From the cell containing the given text, extract its center point as [x, y] coordinate. 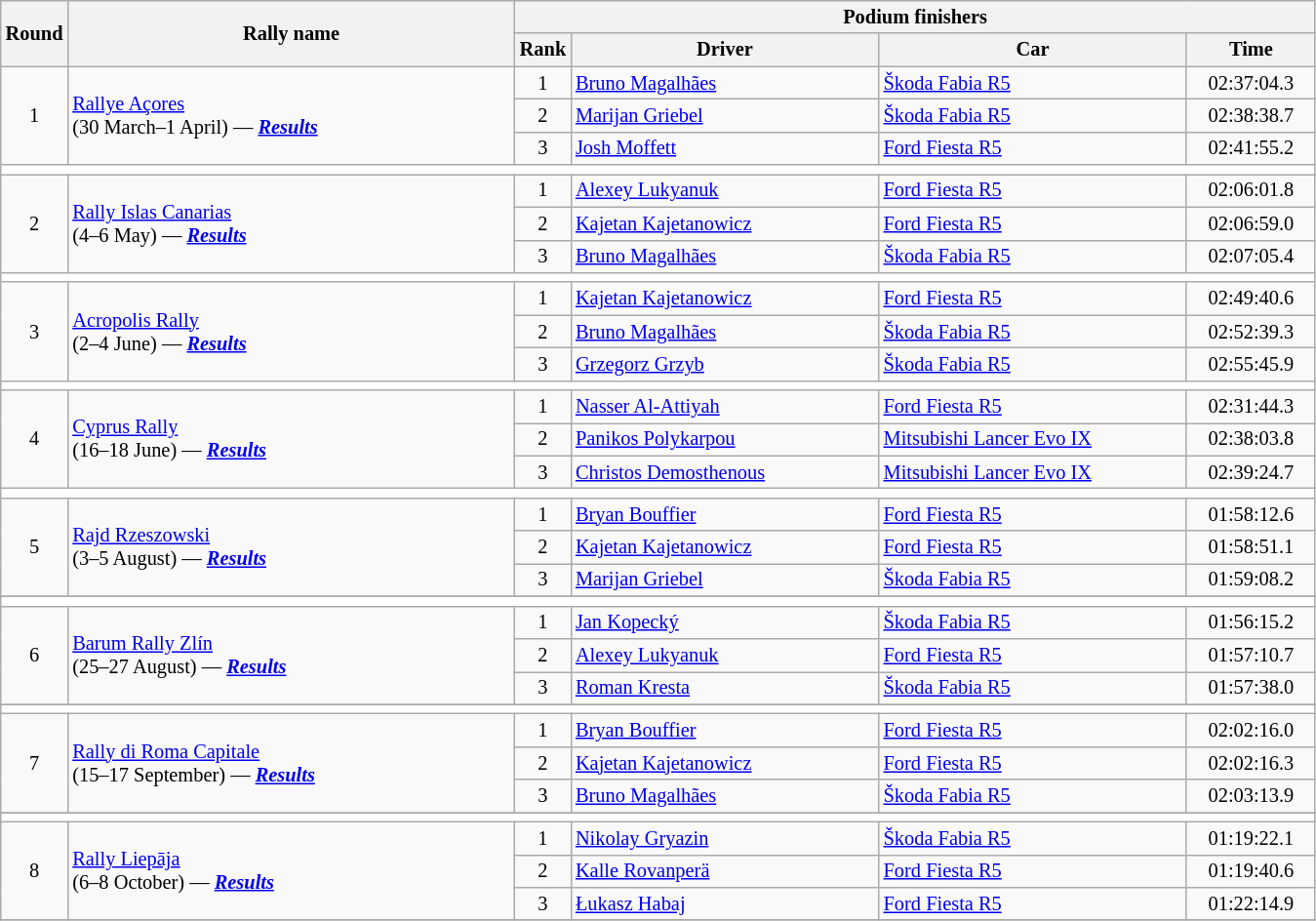
Rally name [291, 33]
02:02:16.0 [1251, 730]
Łukasz Habaj [725, 903]
6 [35, 656]
Podium finishers [915, 17]
02:06:01.8 [1251, 190]
02:39:24.7 [1251, 472]
02:31:44.3 [1251, 407]
Josh Moffett [725, 148]
Rally Islas Canarias(4–6 May) — Results [291, 222]
Rally Liepāja(6–8 October) — Results [291, 870]
02:02:16.3 [1251, 763]
Rajd Rzeszowski(3–5 August) — Results [291, 546]
Nikolay Gryazin [725, 838]
Nasser Al-Attiyah [725, 407]
02:38:03.8 [1251, 439]
01:19:22.1 [1251, 838]
Acropolis Rally(2–4 June) — Results [291, 332]
02:03:13.9 [1251, 796]
Jan Kopecký [725, 622]
02:41:55.2 [1251, 148]
8 [35, 870]
01:58:51.1 [1251, 547]
01:22:14.9 [1251, 903]
01:57:10.7 [1251, 655]
01:59:08.2 [1251, 580]
Panikos Polykarpou [725, 439]
Driver [725, 50]
02:37:04.3 [1251, 83]
02:55:45.9 [1251, 364]
02:38:38.7 [1251, 115]
Roman Kresta [725, 688]
Rally di Roma Capitale(15–17 September) — Results [291, 763]
Time [1251, 50]
Kalle Rovanperä [725, 871]
Rallye Açores(30 March–1 April) — Results [291, 115]
01:19:40.6 [1251, 871]
Car [1033, 50]
Christos Demosthenous [725, 472]
02:06:59.0 [1251, 223]
02:52:39.3 [1251, 332]
01:56:15.2 [1251, 622]
7 [35, 763]
01:58:12.6 [1251, 514]
02:49:40.6 [1251, 299]
01:57:38.0 [1251, 688]
5 [35, 546]
Grzegorz Grzyb [725, 364]
02:07:05.4 [1251, 257]
Round [35, 33]
Barum Rally Zlín(25–27 August) — Results [291, 656]
Cyprus Rally(16–18 June) — Results [291, 439]
Rank [542, 50]
4 [35, 439]
